Identify which cell holds the provided text, then report its [x, y] central coordinate. 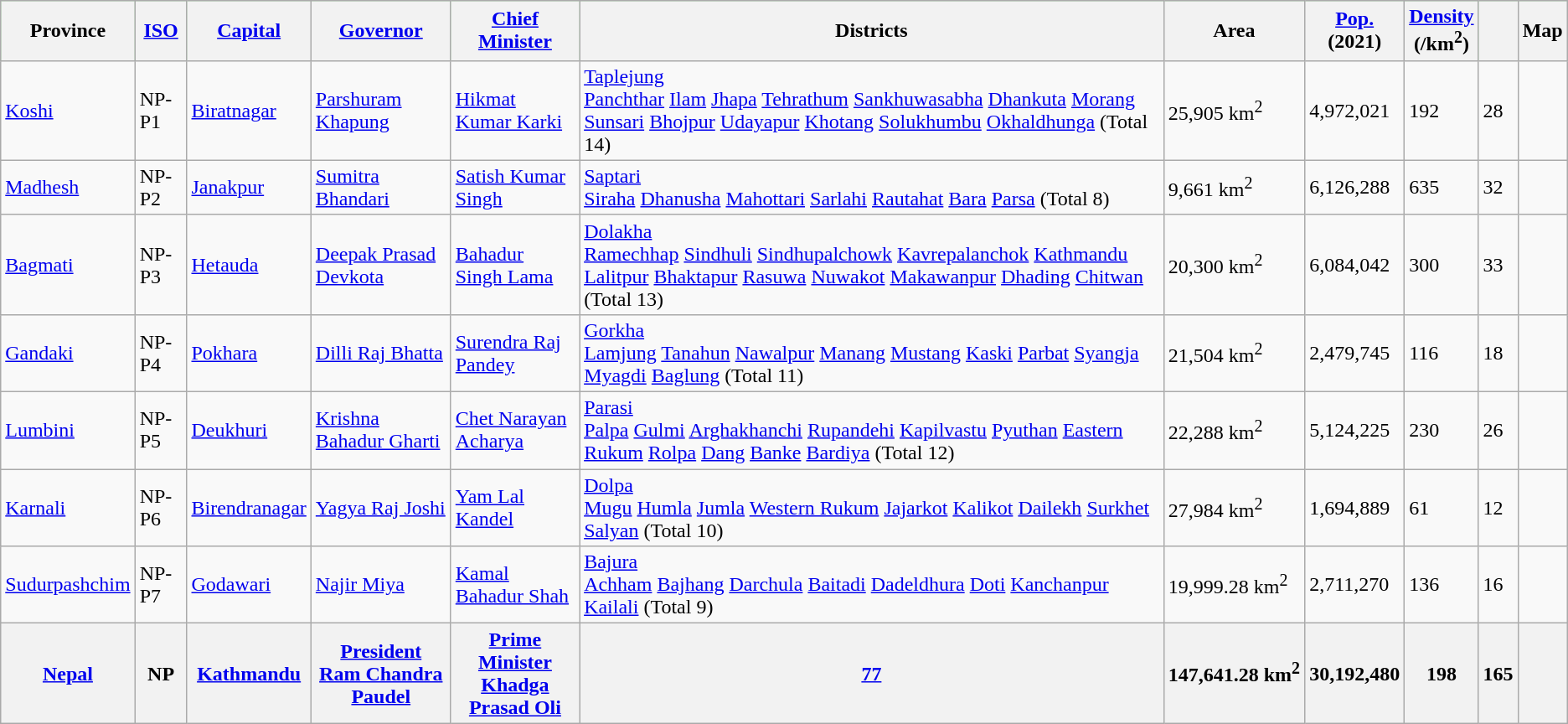
Sumitra Bhandari [380, 188]
PresidentRam Chandra Paudel [380, 674]
Janakpur [249, 188]
Prime MinisterKhadga Prasad Oli [514, 674]
Gandaki [68, 353]
4,972,021 [1355, 111]
Districts [872, 31]
Province [68, 31]
30,192,480 [1355, 674]
Chief Minister [514, 31]
BajuraAchham Bajhang Darchula Baitadi Dadeldhura Doti Kanchanpur Kailali (Total 9) [872, 585]
61 [1442, 508]
TaplejungPanchthar Ilam Jhapa Tehrathum Sankhuwasabha Dhankuta Morang Sunsari Bhojpur Udayapur Khotang Solukhumbu Okhaldhunga (Total 14) [872, 111]
NP-P5 [161, 431]
Kamal Bahadur Shah [514, 585]
Dilli Raj Bhatta [380, 353]
33 [1498, 265]
19,999.28 km2 [1234, 585]
Area [1234, 31]
Satish Kumar Singh [514, 188]
Karnali [68, 508]
16 [1498, 585]
Deepak Prasad Devkota [380, 265]
300 [1442, 265]
25,905 km2 [1234, 111]
ISO [161, 31]
NP-P3 [161, 265]
NP-P4 [161, 353]
NP-P1 [161, 111]
9,661 km2 [1234, 188]
Birendranagar [249, 508]
SaptariSiraha Dhanusha Mahottari Sarlahi Rautahat Bara Parsa (Total 8) [872, 188]
26 [1498, 431]
NP [161, 674]
1,694,889 [1355, 508]
116 [1442, 353]
Krishna Bahadur Gharti [380, 431]
Map [1543, 31]
ParasiPalpa Gulmi Arghakhanchi Rupandehi Kapilvastu Pyuthan Eastern Rukum Rolpa Dang Banke Bardiya (Total 12) [872, 431]
Godawari [249, 585]
165 [1498, 674]
DolakhaRamechhap Sindhuli Sindhupalchowk Kavrepalanchok Kathmandu Lalitpur Bhaktapur Rasuwa Nuwakot Makawanpur Dhading Chitwan (Total 13) [872, 265]
12 [1498, 508]
Capital [249, 31]
Pokhara [249, 353]
Density(/km2) [1442, 31]
5,124,225 [1355, 431]
Madhesh [68, 188]
77 [872, 674]
Hetauda [249, 265]
136 [1442, 585]
Chet Narayan Acharya [514, 431]
Yagya Raj Joshi [380, 508]
192 [1442, 111]
Sudurpashchim [68, 585]
32 [1498, 188]
Nepal [68, 674]
NP-P7 [161, 585]
20,300 km2 [1234, 265]
Deukhuri [249, 431]
230 [1442, 431]
Yam Lal Kandel [514, 508]
147,641.28 km2 [1234, 674]
21,504 km2 [1234, 353]
27,984 km2 [1234, 508]
Bagmati [68, 265]
Koshi [68, 111]
Najir Miya [380, 585]
6,084,042 [1355, 265]
635 [1442, 188]
198 [1442, 674]
18 [1498, 353]
22,288 km2 [1234, 431]
GorkhaLamjung Tanahun Nawalpur Manang Mustang Kaski Parbat Syangja Myagdi Baglung (Total 11) [872, 353]
Biratnagar [249, 111]
Parshuram Khapung [380, 111]
NP-P6 [161, 508]
2,479,745 [1355, 353]
Governor [380, 31]
Pop.(2021) [1355, 31]
Bahadur Singh Lama [514, 265]
6,126,288 [1355, 188]
28 [1498, 111]
2,711,270 [1355, 585]
Surendra Raj Pandey [514, 353]
Kathmandu [249, 674]
DolpaMugu Humla Jumla Western Rukum Jajarkot Kalikot Dailekh Surkhet Salyan (Total 10) [872, 508]
Hikmat Kumar Karki [514, 111]
NP-P2 [161, 188]
Lumbini [68, 431]
